From the cell containing the given text, extract its center point as (x, y) coordinate. 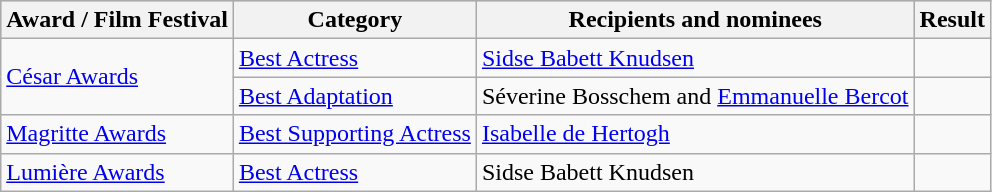
César Awards (118, 77)
Result (952, 20)
Séverine Bosschem and Emmanuelle Bercot (695, 96)
Best Adaptation (354, 96)
Lumière Awards (118, 172)
Recipients and nominees (695, 20)
Award / Film Festival (118, 20)
Category (354, 20)
Best Supporting Actress (354, 134)
Isabelle de Hertogh (695, 134)
Magritte Awards (118, 134)
